Capture the cell that displays the provided text and extract its [x, y] central coordinate. 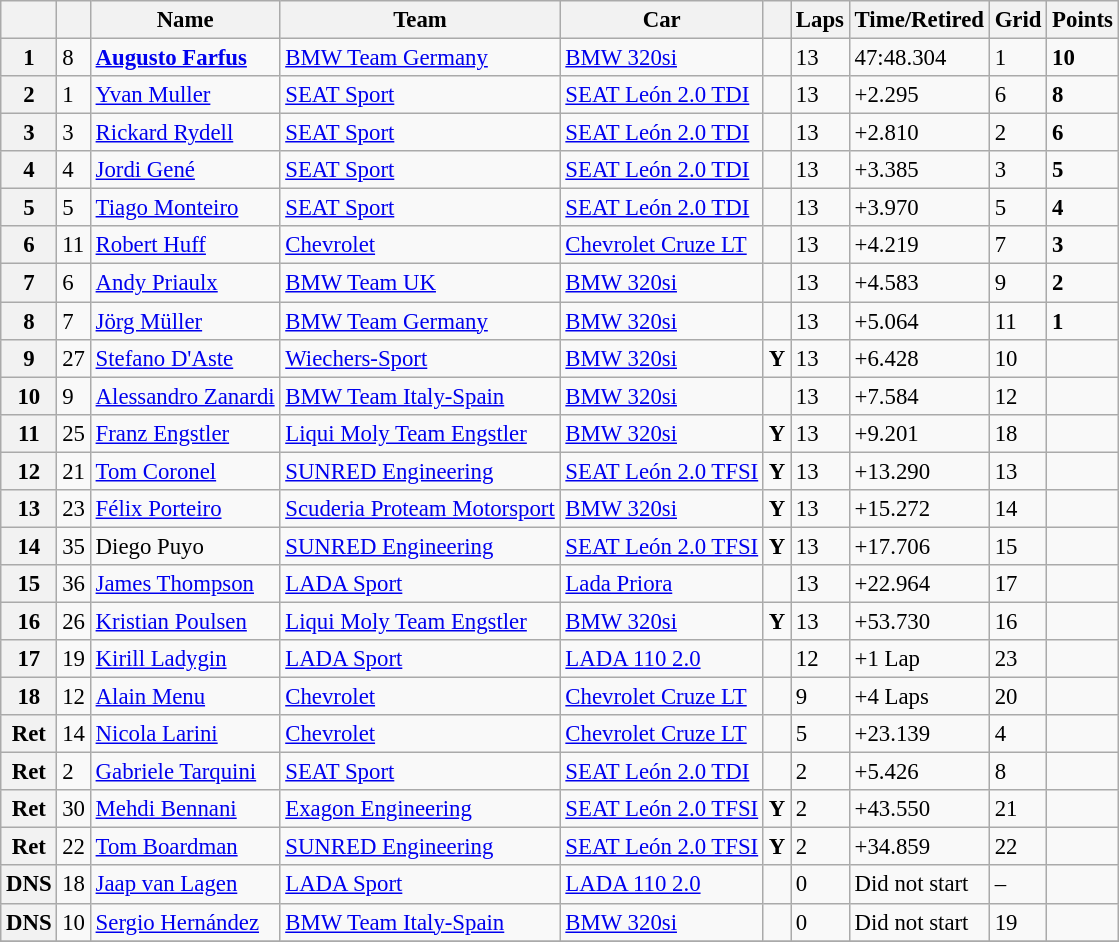
Laps [820, 20]
+5.426 [919, 772]
Tom Boardman [185, 847]
+3.385 [919, 170]
+4 Laps [919, 697]
+2.810 [919, 133]
Team [420, 20]
20 [1018, 697]
27 [74, 358]
Robert Huff [185, 245]
+3.970 [919, 208]
– [1018, 885]
+23.139 [919, 734]
+15.272 [919, 509]
+22.964 [919, 584]
Tom Coronel [185, 471]
+7.584 [919, 396]
Points [1082, 20]
Exagon Engineering [420, 809]
Diego Puyo [185, 546]
Gabriele Tarquini [185, 772]
+34.859 [919, 847]
+1 Lap [919, 659]
+5.064 [919, 321]
+4.583 [919, 283]
25 [74, 433]
Kirill Ladygin [185, 659]
Alessandro Zanardi [185, 396]
Name [185, 20]
+6.428 [919, 358]
+13.290 [919, 471]
BMW Team UK [420, 283]
Franz Engstler [185, 433]
Félix Porteiro [185, 509]
+17.706 [919, 546]
Andy Priaulx [185, 283]
Jörg Müller [185, 321]
Stefano D'Aste [185, 358]
Time/Retired [919, 20]
Yvan Muller [185, 95]
Augusto Farfus [185, 58]
James Thompson [185, 584]
Lada Priora [662, 584]
+43.550 [919, 809]
Rickard Rydell [185, 133]
Sergio Hernández [185, 922]
+53.730 [919, 621]
Alain Menu [185, 697]
47:48.304 [919, 58]
Scuderia Proteam Motorsport [420, 509]
35 [74, 546]
Kristian Poulsen [185, 621]
Grid [1018, 20]
26 [74, 621]
Tiago Monteiro [185, 208]
+2.295 [919, 95]
30 [74, 809]
Wiechers-Sport [420, 358]
36 [74, 584]
Car [662, 20]
Jordi Gené [185, 170]
Jaap van Lagen [185, 885]
+9.201 [919, 433]
Nicola Larini [185, 734]
Mehdi Bennani [185, 809]
+4.219 [919, 245]
